Detect which cell encompasses the target text, then output its (X, Y) center coordinate. 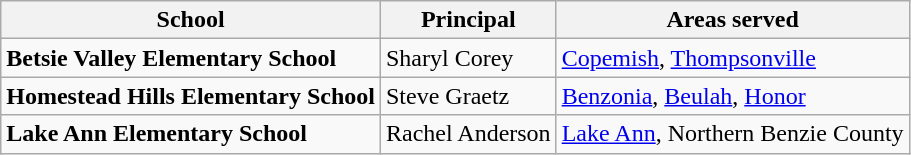
Rachel Anderson (468, 134)
School (191, 20)
Lake Ann Elementary School (191, 134)
Benzonia, Beulah, Honor (732, 96)
Homestead Hills Elementary School (191, 96)
Lake Ann, Northern Benzie County (732, 134)
Steve Graetz (468, 96)
Copemish, Thompsonville (732, 58)
Sharyl Corey (468, 58)
Principal (468, 20)
Areas served (732, 20)
Betsie Valley Elementary School (191, 58)
